Identify which cell holds the provided text, then report its (x, y) central coordinate. 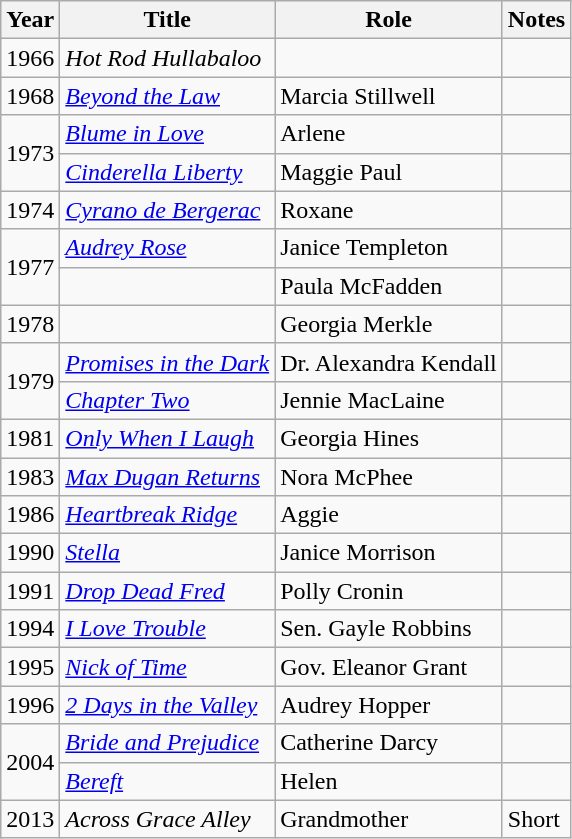
1973 (30, 153)
I Love Trouble (168, 629)
1979 (30, 381)
Georgia Merkle (389, 324)
Drop Dead Fred (168, 591)
1996 (30, 705)
2004 (30, 762)
1974 (30, 210)
1986 (30, 515)
Audrey Hopper (389, 705)
Catherine Darcy (389, 743)
Role (389, 20)
Only When I Laugh (168, 438)
Sen. Gayle Robbins (389, 629)
Promises in the Dark (168, 362)
Hot Rod Hullabaloo (168, 58)
Arlene (389, 134)
1991 (30, 591)
1978 (30, 324)
Roxane (389, 210)
Audrey Rose (168, 248)
Marcia Stillwell (389, 96)
1968 (30, 96)
Heartbreak Ridge (168, 515)
Max Dugan Returns (168, 477)
2013 (30, 819)
Year (30, 20)
Bereft (168, 781)
Beyond the Law (168, 96)
Paula McFadden (389, 286)
1995 (30, 667)
Aggie (389, 515)
Dr. Alexandra Kendall (389, 362)
Blume in Love (168, 134)
1990 (30, 553)
1994 (30, 629)
1966 (30, 58)
Chapter Two (168, 400)
1983 (30, 477)
1981 (30, 438)
Janice Morrison (389, 553)
Stella (168, 553)
2 Days in the Valley (168, 705)
Nora McPhee (389, 477)
Bride and Prejudice (168, 743)
Janice Templeton (389, 248)
Grandmother (389, 819)
Notes (536, 20)
Cyrano de Bergerac (168, 210)
Georgia Hines (389, 438)
Gov. Eleanor Grant (389, 667)
Jennie MacLaine (389, 400)
Title (168, 20)
1977 (30, 267)
Cinderella Liberty (168, 172)
Across Grace Alley (168, 819)
Maggie Paul (389, 172)
Short (536, 819)
Nick of Time (168, 667)
Polly Cronin (389, 591)
Helen (389, 781)
